Scan for the cell matching the given text and deliver its [X, Y] coordinate at center. 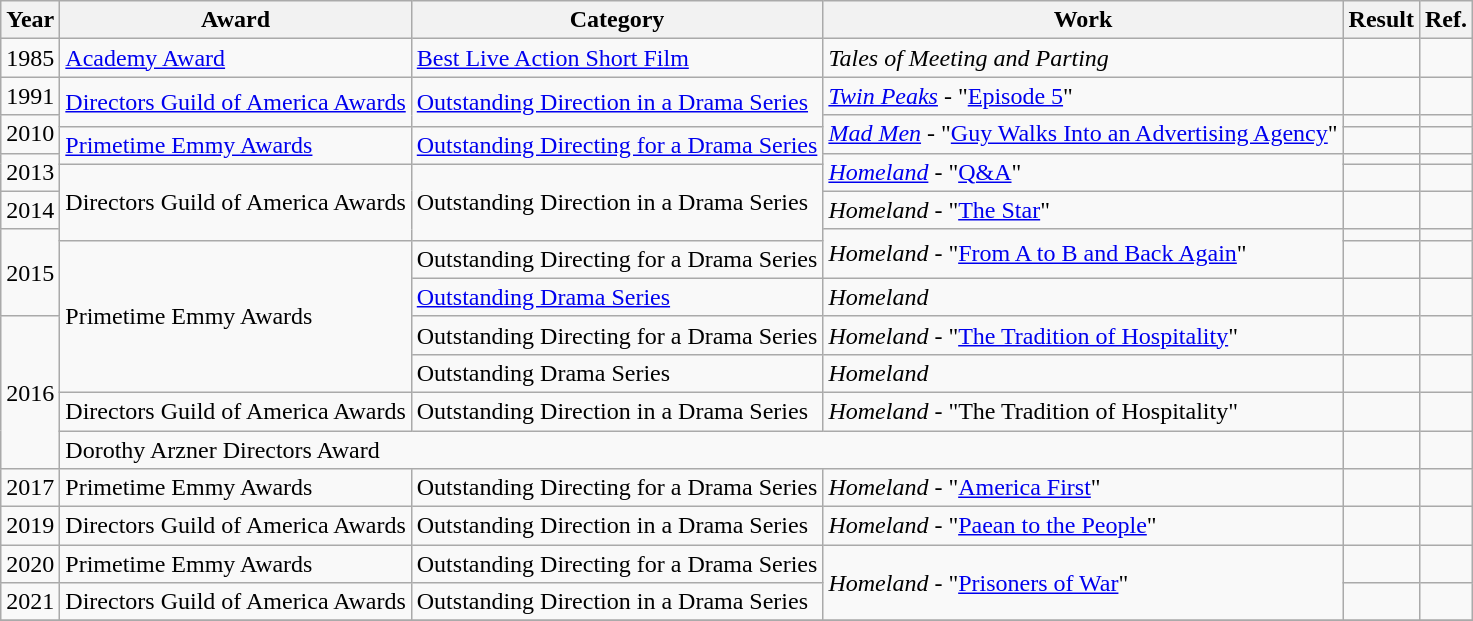
Best Live Action Short Film [617, 58]
Mad Men - "Guy Walks Into an Advertising Agency" [1083, 134]
Homeland - "From A to B and Back Again" [1083, 254]
Ref. [1446, 20]
Result [1381, 20]
2017 [30, 488]
Homeland - "America First" [1083, 488]
Tales of Meeting and Parting [1083, 58]
2015 [30, 272]
2013 [30, 172]
Academy Award [236, 58]
2010 [30, 134]
Homeland - "Paean to the People" [1083, 526]
Work [1083, 20]
2019 [30, 526]
Dorothy Arzner Directors Award [702, 449]
Homeland - "Q&A" [1083, 172]
Year [30, 20]
1985 [30, 58]
2021 [30, 602]
Homeland - "The Star" [1083, 210]
2014 [30, 210]
Homeland - "Prisoners of War" [1083, 583]
1991 [30, 96]
Twin Peaks - "Episode 5" [1083, 96]
2016 [30, 392]
Award [236, 20]
2020 [30, 564]
Category [617, 20]
